Pinpoint the cell where the given text exists, returning its [x, y] midpoint coordinate. 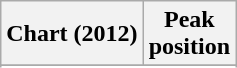
Chart (2012) [72, 34]
Peak position [189, 34]
